Extract the [X, Y] coordinate from the center of the cell holding the provided text.  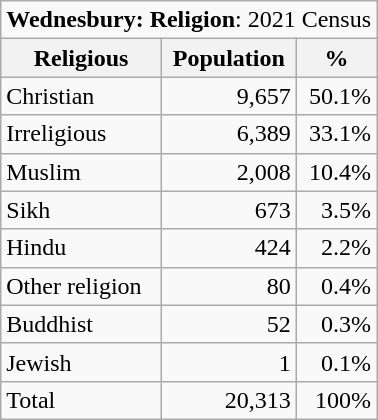
Christian [82, 96]
Sikh [82, 210]
Total [82, 400]
424 [228, 248]
0.3% [336, 324]
% [336, 58]
2,008 [228, 172]
52 [228, 324]
Other religion [82, 286]
3.5% [336, 210]
Jewish [82, 362]
0.1% [336, 362]
100% [336, 400]
Muslim [82, 172]
20,313 [228, 400]
2.2% [336, 248]
9,657 [228, 96]
50.1% [336, 96]
Wednesbury: Religion: 2021 Census [189, 20]
10.4% [336, 172]
0.4% [336, 286]
1 [228, 362]
673 [228, 210]
80 [228, 286]
33.1% [336, 134]
Buddhist [82, 324]
Irreligious [82, 134]
Hindu [82, 248]
Religious [82, 58]
6,389 [228, 134]
Population [228, 58]
